For the text-containing cell, return its midpoint in [x, y] coordinate format. 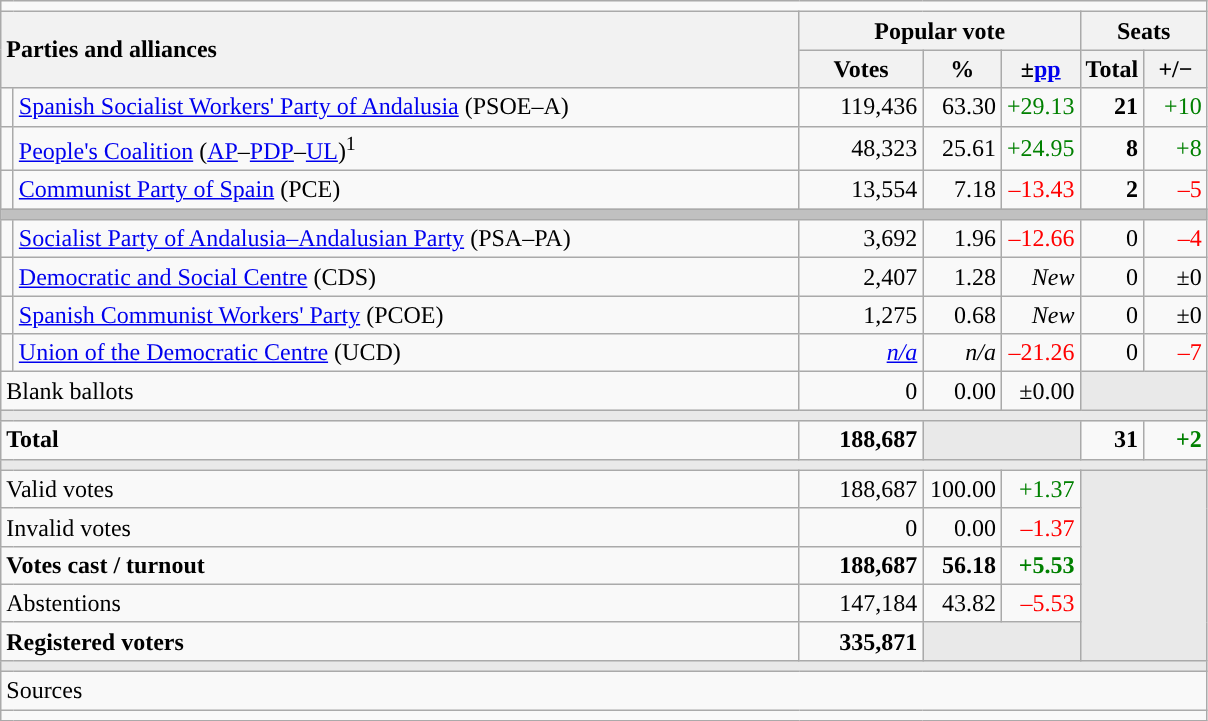
Votes [861, 69]
100.00 [962, 489]
1.96 [962, 239]
13,554 [861, 190]
±pp [1040, 69]
335,871 [861, 641]
31 [1112, 440]
1,275 [861, 315]
3,692 [861, 239]
Socialist Party of Andalusia–Andalusian Party (PSA–PA) [406, 239]
–7 [1176, 353]
Registered voters [400, 641]
25.61 [962, 148]
+24.95 [1040, 148]
63.30 [962, 107]
2 [1112, 190]
Sources [604, 691]
+8 [1176, 148]
People's Coalition (AP–PDP–UL)1 [406, 148]
Votes cast / turnout [400, 565]
Abstentions [400, 603]
Valid votes [400, 489]
48,323 [861, 148]
–13.43 [1040, 190]
+29.13 [1040, 107]
+2 [1176, 440]
Union of the Democratic Centre (UCD) [406, 353]
119,436 [861, 107]
Spanish Communist Workers' Party (PCOE) [406, 315]
Communist Party of Spain (PCE) [406, 190]
7.18 [962, 190]
Popular vote [940, 31]
Blank ballots [400, 391]
21 [1112, 107]
Parties and alliances [400, 50]
–4 [1176, 239]
–12.66 [1040, 239]
8 [1112, 148]
+/− [1176, 69]
1.28 [962, 277]
–5.53 [1040, 603]
–21.26 [1040, 353]
56.18 [962, 565]
–1.37 [1040, 527]
+5.53 [1040, 565]
Democratic and Social Centre (CDS) [406, 277]
+10 [1176, 107]
Seats [1144, 31]
±0.00 [1040, 391]
–5 [1176, 190]
147,184 [861, 603]
Invalid votes [400, 527]
+1.37 [1040, 489]
% [962, 69]
43.82 [962, 603]
2,407 [861, 277]
0.68 [962, 315]
Spanish Socialist Workers' Party of Andalusia (PSOE–A) [406, 107]
